Pinpoint the cell where the given text exists, returning its [X, Y] midpoint coordinate. 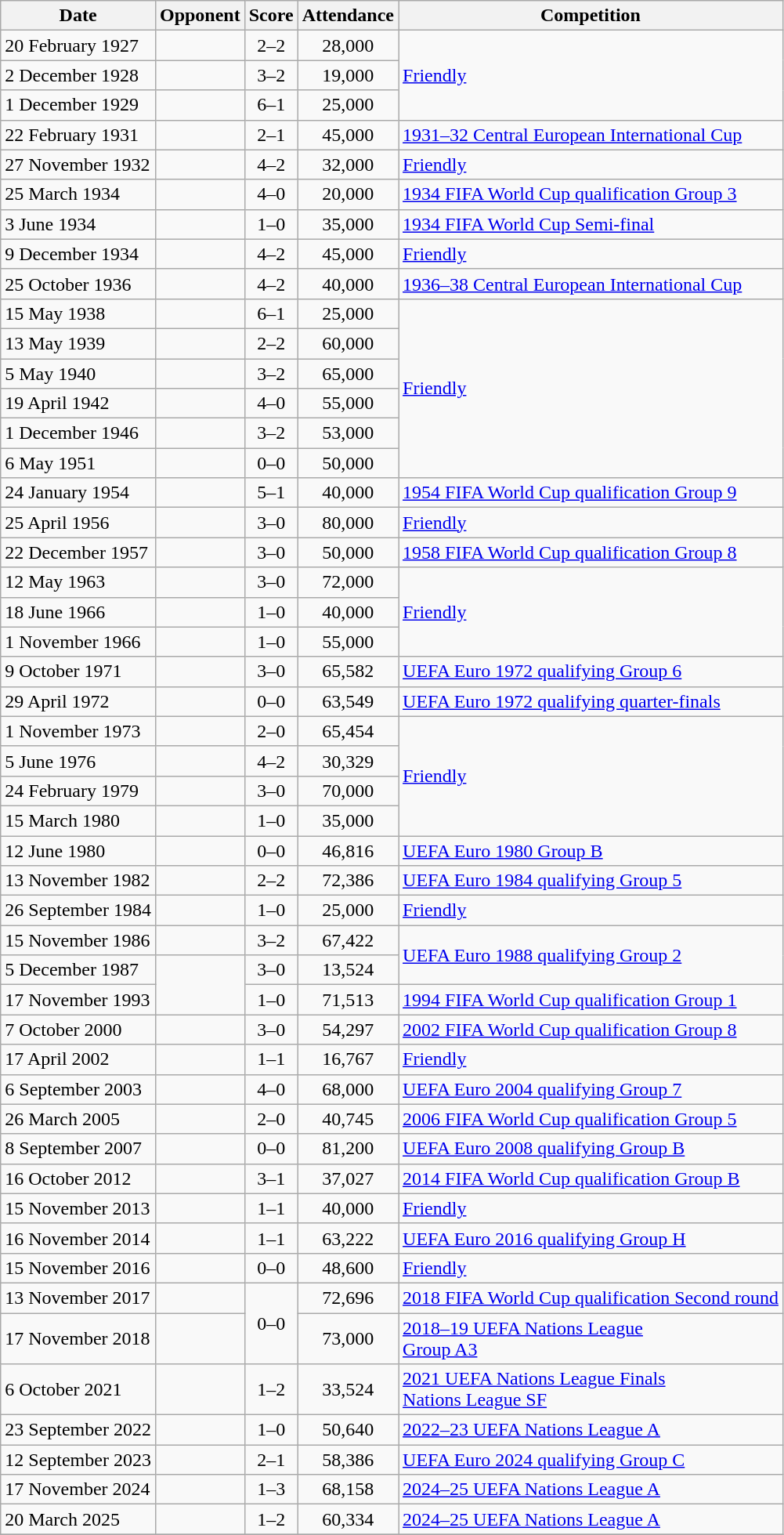
2018 FIFA World Cup qualification Second round [591, 1298]
37,027 [348, 1178]
12 June 1980 [78, 850]
63,222 [348, 1238]
54,297 [348, 1030]
5 May 1940 [78, 374]
68,000 [348, 1089]
Attendance [348, 16]
1954 FIFA World Cup qualification Group 9 [591, 493]
15 May 1938 [78, 313]
Opponent [200, 16]
65,000 [348, 374]
1958 FIFA World Cup qualification Group 8 [591, 552]
1 December 1946 [78, 433]
1 December 1929 [78, 105]
16 November 2014 [78, 1238]
72,386 [348, 881]
2002 FIFA World Cup qualification Group 8 [591, 1030]
1934 FIFA World Cup qualification Group 3 [591, 194]
15 November 1986 [78, 940]
25 March 1934 [78, 194]
30,329 [348, 761]
7 October 2000 [78, 1030]
13 May 1939 [78, 343]
80,000 [348, 523]
UEFA Euro 2004 qualifying Group 7 [591, 1089]
12 September 2023 [78, 1460]
8 September 2007 [78, 1149]
UEFA Euro 1972 qualifying quarter-finals [591, 701]
24 February 1979 [78, 791]
UEFA Euro 2008 qualifying Group B [591, 1149]
2021 UEFA Nations League FinalsNations League SF [591, 1390]
17 November 2018 [78, 1338]
70,000 [348, 791]
19,000 [348, 75]
24 January 1954 [78, 493]
13,524 [348, 970]
UEFA Euro 2024 qualifying Group C [591, 1460]
2014 FIFA World Cup qualification Group B [591, 1178]
UEFA Euro 1988 qualifying Group 2 [591, 955]
67,422 [348, 940]
6 October 2021 [78, 1390]
Score [271, 16]
1–3 [271, 1490]
58,386 [348, 1460]
29 April 1972 [78, 701]
16 October 2012 [78, 1178]
UEFA Euro 1980 Group B [591, 850]
15 March 1980 [78, 820]
60,334 [348, 1519]
3–1 [271, 1178]
13 November 2017 [78, 1298]
22 December 1957 [78, 552]
33,524 [348, 1390]
2 December 1928 [78, 75]
23 September 2022 [78, 1430]
19 April 1942 [78, 404]
26 September 1984 [78, 911]
72,000 [348, 582]
17 April 2002 [78, 1059]
63,549 [348, 701]
5 December 1987 [78, 970]
73,000 [348, 1338]
22 February 1931 [78, 135]
17 November 2024 [78, 1490]
20 March 2025 [78, 1519]
2018–19 UEFA Nations LeagueGroup A3 [591, 1338]
2006 FIFA World Cup qualification Group 5 [591, 1119]
9 December 1934 [78, 254]
71,513 [348, 1000]
UEFA Euro 1984 qualifying Group 5 [591, 881]
Date [78, 16]
13 November 1982 [78, 881]
Competition [591, 16]
27 November 1932 [78, 165]
5–1 [271, 493]
46,816 [348, 850]
15 November 2016 [78, 1268]
53,000 [348, 433]
6 September 2003 [78, 1089]
6 May 1951 [78, 463]
5 June 1976 [78, 761]
48,600 [348, 1268]
25 October 1936 [78, 284]
UEFA Euro 2016 qualifying Group H [591, 1238]
9 October 1971 [78, 672]
20 February 1927 [78, 45]
15 November 2013 [78, 1208]
1 November 1973 [78, 731]
25 April 1956 [78, 523]
81,200 [348, 1149]
65,454 [348, 731]
1934 FIFA World Cup Semi-final [591, 224]
60,000 [348, 343]
40,745 [348, 1119]
3 June 1934 [78, 224]
2022–23 UEFA Nations League A [591, 1430]
28,000 [348, 45]
20,000 [348, 194]
1936–38 Central European International Cup [591, 284]
UEFA Euro 1972 qualifying Group 6 [591, 672]
1931–32 Central European International Cup [591, 135]
12 May 1963 [78, 582]
17 November 1993 [78, 1000]
32,000 [348, 165]
50,640 [348, 1430]
65,582 [348, 672]
18 June 1966 [78, 612]
68,158 [348, 1490]
26 March 2005 [78, 1119]
1994 FIFA World Cup qualification Group 1 [591, 1000]
16,767 [348, 1059]
72,696 [348, 1298]
1 November 1966 [78, 642]
